Capture the cell that displays the provided text and extract its [x, y] central coordinate. 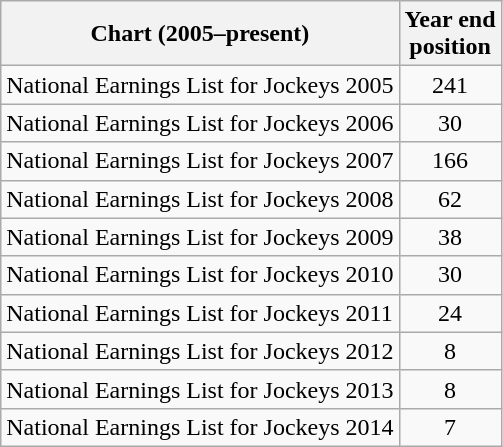
National Earnings List for Jockeys 2006 [200, 123]
National Earnings List for Jockeys 2012 [200, 351]
National Earnings List for Jockeys 2008 [200, 199]
38 [450, 237]
62 [450, 199]
National Earnings List for Jockeys 2010 [200, 275]
National Earnings List for Jockeys 2007 [200, 161]
166 [450, 161]
7 [450, 427]
Year endposition [450, 34]
National Earnings List for Jockeys 2009 [200, 237]
National Earnings List for Jockeys 2011 [200, 313]
National Earnings List for Jockeys 2013 [200, 389]
Chart (2005–present) [200, 34]
241 [450, 85]
24 [450, 313]
National Earnings List for Jockeys 2014 [200, 427]
National Earnings List for Jockeys 2005 [200, 85]
